Return the (X, Y) coordinate for the center point of the cell that contains the specified text.  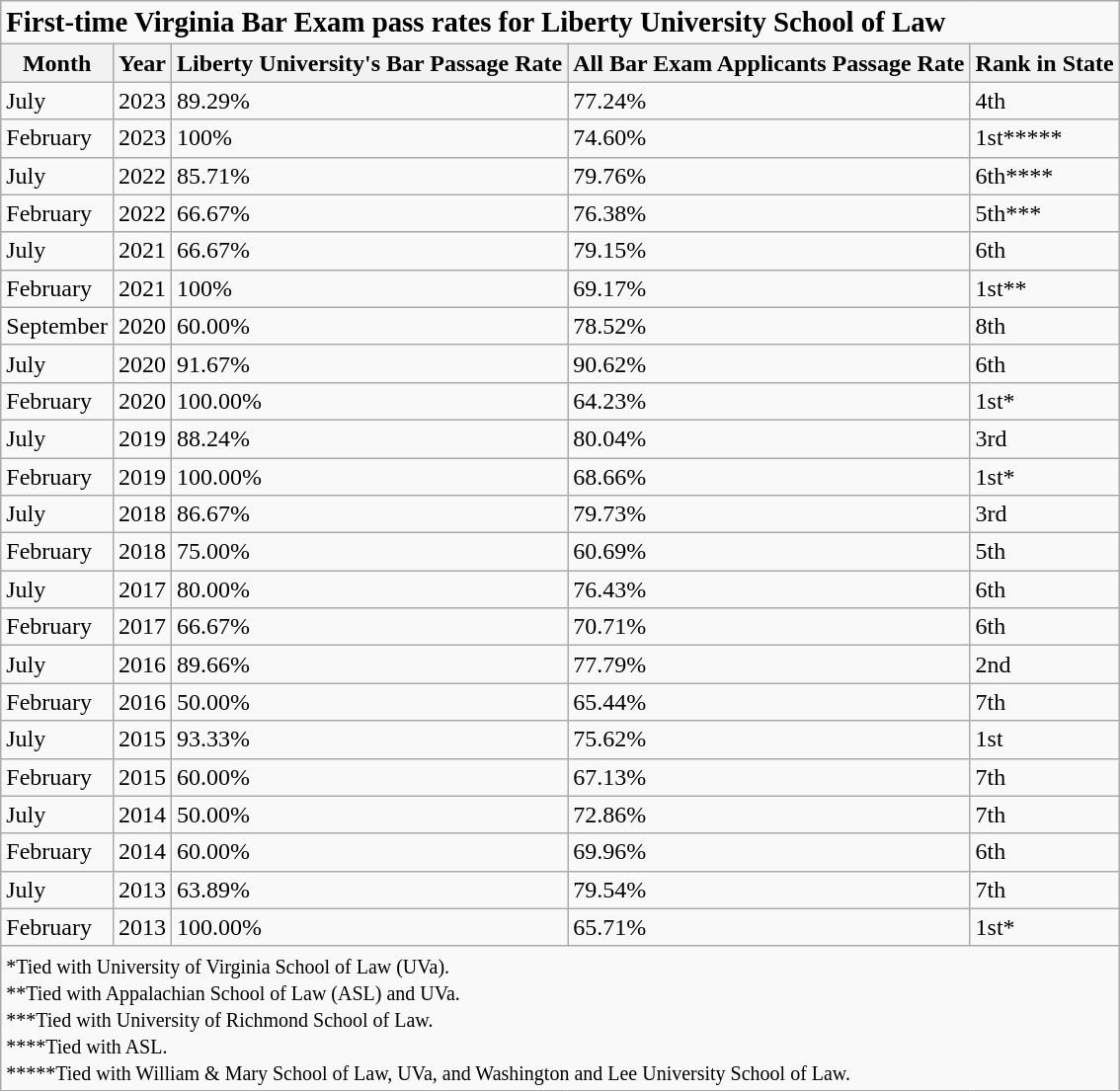
5th*** (1045, 213)
77.79% (768, 664)
75.62% (768, 740)
68.66% (768, 477)
79.15% (768, 251)
74.60% (768, 138)
79.73% (768, 514)
79.54% (768, 890)
86.67% (369, 514)
All Bar Exam Applicants Passage Rate (768, 63)
Liberty University's Bar Passage Rate (369, 63)
72.86% (768, 815)
89.66% (369, 664)
85.71% (369, 176)
76.43% (768, 589)
64.23% (768, 401)
91.67% (369, 363)
2nd (1045, 664)
88.24% (369, 438)
65.71% (768, 927)
77.24% (768, 101)
93.33% (369, 740)
First-time Virginia Bar Exam pass rates for Liberty University School of Law (560, 23)
1st***** (1045, 138)
60.69% (768, 552)
5th (1045, 552)
6th**** (1045, 176)
63.89% (369, 890)
76.38% (768, 213)
September (57, 326)
89.29% (369, 101)
69.17% (768, 288)
78.52% (768, 326)
67.13% (768, 777)
8th (1045, 326)
1st** (1045, 288)
80.00% (369, 589)
Year (142, 63)
65.44% (768, 702)
70.71% (768, 627)
90.62% (768, 363)
4th (1045, 101)
79.76% (768, 176)
Month (57, 63)
1st (1045, 740)
80.04% (768, 438)
75.00% (369, 552)
Rank in State (1045, 63)
69.96% (768, 852)
